Identify which cell holds the provided text, then report its [x, y] central coordinate. 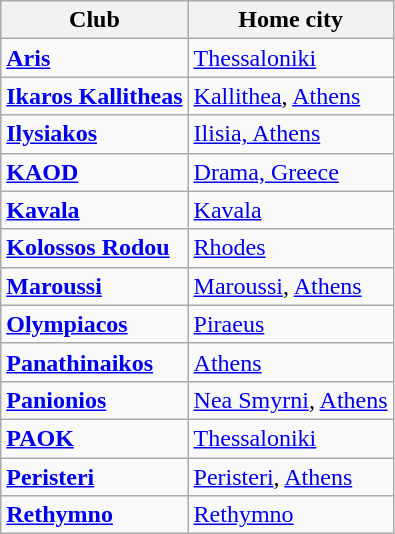
Kallithea, Athens [290, 96]
Olympiacos [94, 324]
Maroussi [94, 286]
PAOK [94, 438]
Rhodes [290, 248]
Aris [94, 58]
Piraeus [290, 324]
Peristeri [94, 477]
Ilisia, Athens [290, 134]
Nea Smyrni, Athens [290, 400]
Drama, Greece [290, 172]
Panionios [94, 400]
KAOD [94, 172]
Ilysiakos [94, 134]
Panathinaikos [94, 362]
Maroussi, Athens [290, 286]
Home city [290, 20]
Kolossos Rodou [94, 248]
Ikaros Kallitheas [94, 96]
Club [94, 20]
Athens [290, 362]
Peristeri, Athens [290, 477]
